Output the (x, y) coordinate of the center of the cell containing the given text.  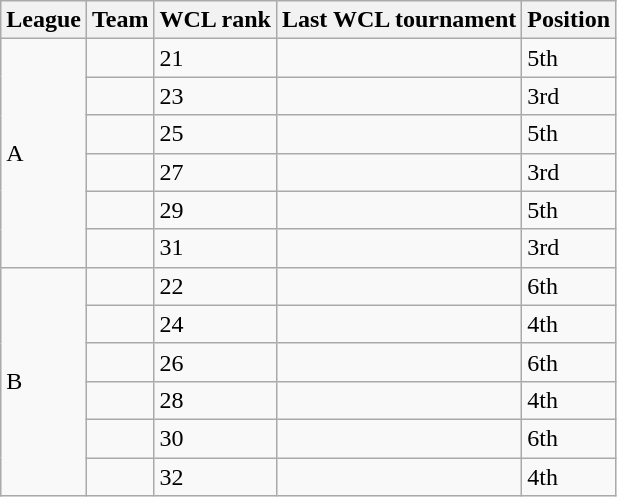
Position (569, 20)
26 (215, 362)
28 (215, 400)
27 (215, 172)
30 (215, 438)
32 (215, 477)
Last WCL tournament (398, 20)
League (44, 20)
23 (215, 96)
B (44, 381)
25 (215, 134)
WCL rank (215, 20)
29 (215, 210)
21 (215, 58)
31 (215, 248)
24 (215, 324)
22 (215, 286)
A (44, 153)
Team (120, 20)
